Pinpoint the cell where the given text exists, returning its (X, Y) midpoint coordinate. 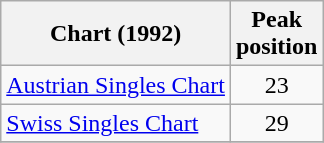
Swiss Singles Chart (116, 123)
Chart (1992) (116, 34)
29 (276, 123)
Austrian Singles Chart (116, 85)
Peakposition (276, 34)
23 (276, 85)
